Provide the (X, Y) coordinate of the cell's center where the given text is located.  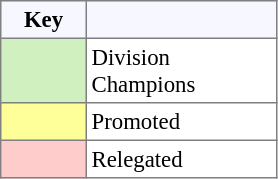
Promoted (181, 122)
Key (44, 20)
Division Champions (181, 70)
Relegated (181, 159)
